Provide the [X, Y] coordinate of the cell's center where the given text is located.  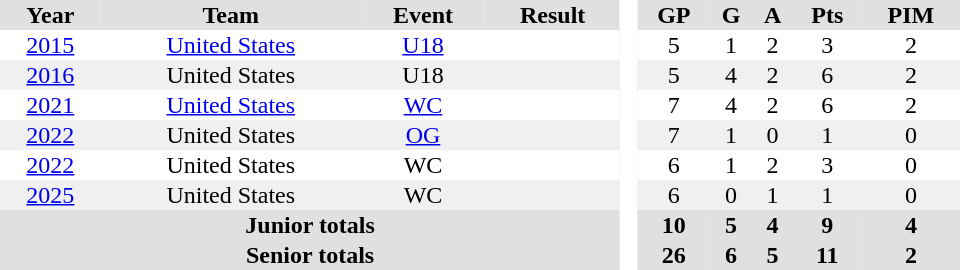
9 [828, 225]
PIM [911, 15]
GP [674, 15]
Event [423, 15]
2015 [50, 45]
Junior totals [310, 225]
2025 [50, 195]
Team [231, 15]
26 [674, 255]
2021 [50, 105]
OG [423, 135]
Year [50, 15]
11 [828, 255]
G [732, 15]
Pts [828, 15]
10 [674, 225]
A [773, 15]
Result [552, 15]
2016 [50, 75]
Senior totals [310, 255]
